Output the [X, Y] coordinate of the center of the cell containing the given text.  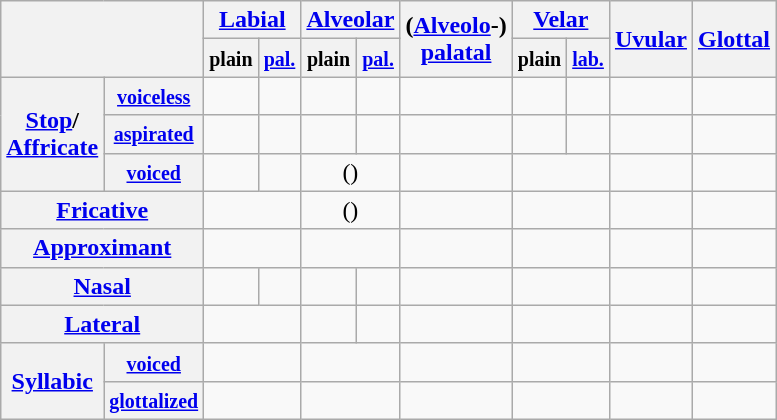
Approximant [102, 248]
Alveolar [350, 20]
voiceless [154, 96]
Stop/Affricate [52, 134]
Uvular [650, 39]
Labial [252, 20]
Velar [560, 20]
(Alveolo-)palatal [456, 39]
Syllabic [52, 381]
Glottal [734, 39]
glottalized [154, 400]
Fricative [102, 210]
lab. [588, 58]
aspirated [154, 134]
Nasal [102, 286]
Lateral [102, 324]
